Locate the cell with the specified text and output its (X, Y) center coordinate. 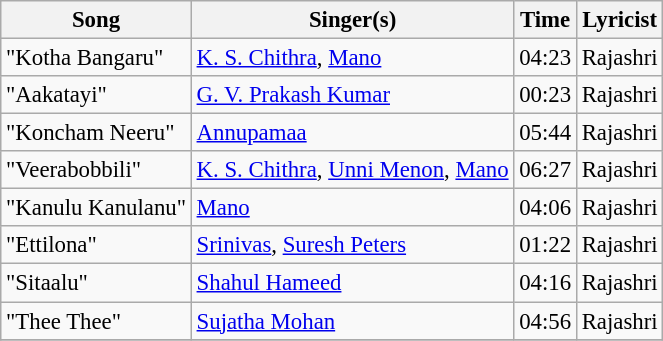
G. V. Prakash Kumar (352, 95)
05:44 (546, 133)
Song (96, 20)
"Veerabobbili" (96, 170)
04:56 (546, 321)
06:27 (546, 170)
04:06 (546, 208)
"Thee Thee" (96, 321)
Annupamaa (352, 133)
00:23 (546, 95)
01:22 (546, 245)
K. S. Chithra, Unni Menon, Mano (352, 170)
"Ettilona" (96, 245)
Shahul Hameed (352, 283)
Time (546, 20)
"Kotha Bangaru" (96, 58)
Srinivas, Suresh Peters (352, 245)
"Aakatayi" (96, 95)
"Sitaalu" (96, 283)
04:16 (546, 283)
04:23 (546, 58)
Mano (352, 208)
"Koncham Neeru" (96, 133)
Singer(s) (352, 20)
K. S. Chithra, Mano (352, 58)
"Kanulu Kanulanu" (96, 208)
Sujatha Mohan (352, 321)
Lyricist (620, 20)
